Locate the cell with the specified text and output its (X, Y) center coordinate. 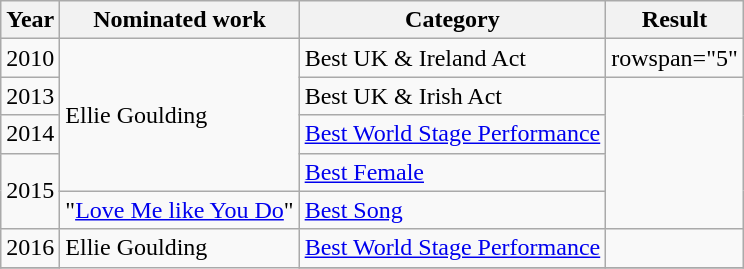
2016 (30, 248)
Nominated work (180, 20)
2010 (30, 58)
"Love Me like You Do" (180, 210)
Best UK & Irish Act (452, 96)
Year (30, 20)
Best Song (452, 210)
Result (675, 20)
Best Female (452, 172)
Category (452, 20)
rowspan="5" (675, 58)
2014 (30, 134)
2013 (30, 96)
2015 (30, 191)
Best UK & Ireland Act (452, 58)
